Determine the (X, Y) coordinate at the center of the cell enclosing the given text.  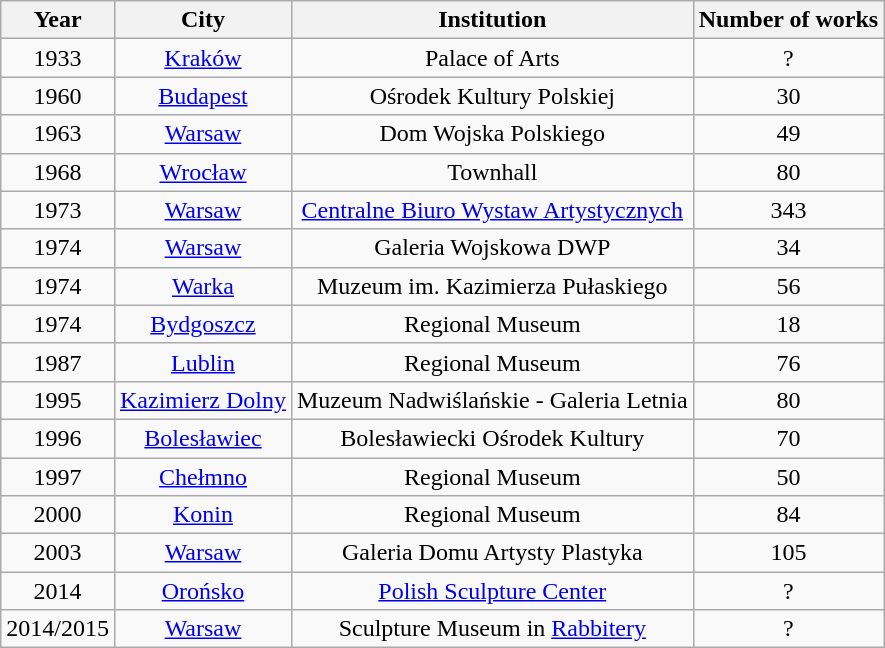
1987 (58, 362)
Ośrodek Kultury Polskiej (492, 96)
Townhall (492, 172)
Budapest (202, 96)
70 (788, 438)
Kraków (202, 58)
Bolesławiec (202, 438)
76 (788, 362)
2014 (58, 591)
34 (788, 248)
Year (58, 20)
Bydgoszcz (202, 324)
City (202, 20)
2003 (58, 553)
Galeria Wojskowa DWP (492, 248)
56 (788, 286)
Kazimierz Dolny (202, 400)
1995 (58, 400)
1968 (58, 172)
2014/2015 (58, 629)
50 (788, 477)
Sculpture Museum in Rabbitery (492, 629)
Palace of Arts (492, 58)
Number of works (788, 20)
2000 (58, 515)
49 (788, 134)
Konin (202, 515)
Dom Wojska Polskiego (492, 134)
1996 (58, 438)
1933 (58, 58)
Warka (202, 286)
Muzeum im. Kazimierza Pułaskiego (492, 286)
105 (788, 553)
18 (788, 324)
1963 (58, 134)
Wrocław (202, 172)
Orońsko (202, 591)
1960 (58, 96)
84 (788, 515)
Chełmno (202, 477)
Galeria Domu Artysty Plastyka (492, 553)
Polish Sculpture Center (492, 591)
Bolesławiecki Ośrodek Kultury (492, 438)
Institution (492, 20)
30 (788, 96)
Lublin (202, 362)
343 (788, 210)
1973 (58, 210)
Centralne Biuro Wystaw Artystycznych (492, 210)
Muzeum Nadwiślańskie - Galeria Letnia (492, 400)
1997 (58, 477)
